Return the (X, Y) coordinate for the center point of the cell that contains the specified text.  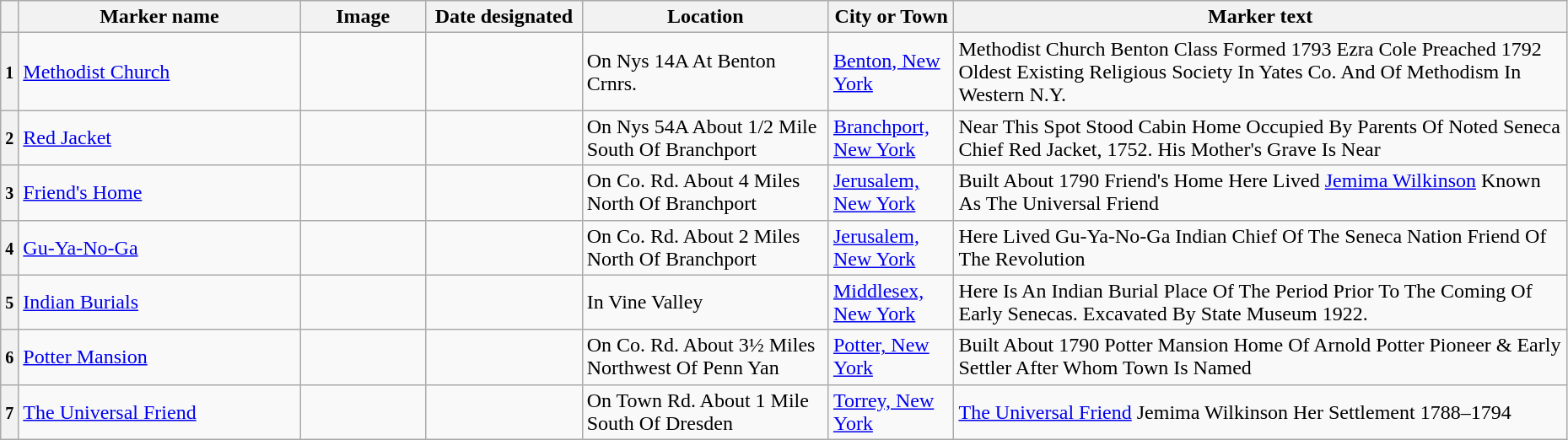
Indian Burials (159, 302)
On Co. Rd. About 4 Miles North Of Branchport (705, 192)
Near This Spot Stood Cabin Home Occupied By Parents Of Noted Seneca Chief Red Jacket, 1752. His Mother's Grave Is Near (1260, 138)
Date designated (504, 17)
On Nys 14A At Benton Crnrs. (705, 72)
On Town Rd. About 1 Mile South Of Dresden (705, 411)
The Universal Friend (159, 411)
The Universal Friend Jemima Wilkinson Her Settlement 1788–1794 (1260, 411)
1 (10, 72)
In Vine Valley (705, 302)
Here Is An Indian Burial Place Of The Period Prior To The Coming Of Early Senecas. Excavated By State Museum 1922. (1260, 302)
Built About 1790 Potter Mansion Home Of Arnold Potter Pioneer & Early Settler After Whom Town Is Named (1260, 357)
6 (10, 357)
Methodist Church Benton Class Formed 1793 Ezra Cole Preached 1792 Oldest Existing Religious Society In Yates Co. And Of Methodism In Western N.Y. (1260, 72)
Red Jacket (159, 138)
Benton, New York (891, 72)
7 (10, 411)
Image (363, 17)
City or Town (891, 17)
Potter, New York (891, 357)
5 (10, 302)
Marker name (159, 17)
2 (10, 138)
Potter Mansion (159, 357)
Marker text (1260, 17)
Here Lived Gu-Ya-No-Ga Indian Chief Of The Seneca Nation Friend Of The Revolution (1260, 248)
On Nys 54A About 1/2 Mile South Of Branchport (705, 138)
Location (705, 17)
Methodist Church (159, 72)
4 (10, 248)
Torrey, New York (891, 411)
Middlesex, New York (891, 302)
Branchport, New York (891, 138)
Friend's Home (159, 192)
Gu-Ya-No-Ga (159, 248)
On Co. Rd. About 3½ Miles Northwest Of Penn Yan (705, 357)
Built About 1790 Friend's Home Here Lived Jemima Wilkinson Known As The Universal Friend (1260, 192)
On Co. Rd. About 2 Miles North Of Branchport (705, 248)
3 (10, 192)
